Return the [x, y] coordinate for the center point of the cell that contains the specified text.  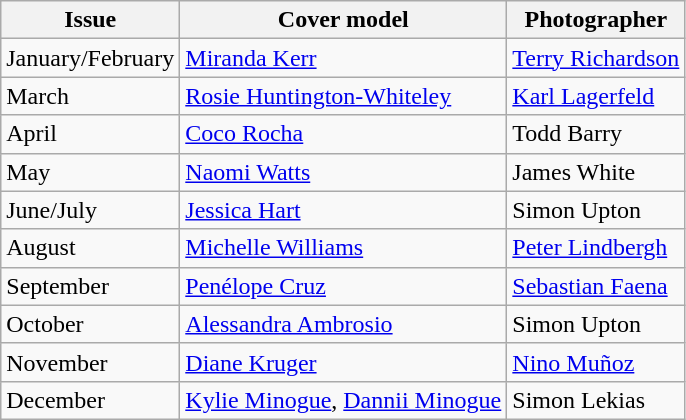
Rosie Huntington-Whiteley [344, 96]
September [90, 286]
Alessandra Ambrosio [344, 324]
Naomi Watts [344, 172]
Issue [90, 20]
Cover model [344, 20]
Jessica Hart [344, 210]
Simon Lekias [596, 400]
May [90, 172]
Nino Muñoz [596, 362]
Miranda Kerr [344, 58]
Photographer [596, 20]
James White [596, 172]
October [90, 324]
November [90, 362]
August [90, 248]
Coco Rocha [344, 134]
April [90, 134]
Karl Lagerfeld [596, 96]
Kylie Minogue, Dannii Minogue [344, 400]
March [90, 96]
Terry Richardson [596, 58]
Sebastian Faena [596, 286]
June/July [90, 210]
December [90, 400]
Todd Barry [596, 134]
Diane Kruger [344, 362]
Penélope Cruz [344, 286]
Michelle Williams [344, 248]
Peter Lindbergh [596, 248]
January/February [90, 58]
